Identify which cell holds the provided text, then report its (X, Y) central coordinate. 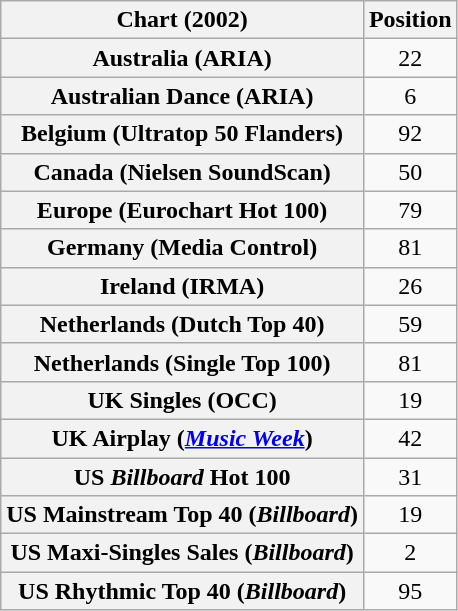
US Maxi-Singles Sales (Billboard) (182, 553)
Ireland (IRMA) (182, 286)
Position (410, 20)
6 (410, 96)
Australia (ARIA) (182, 58)
31 (410, 477)
UK Airplay (Music Week) (182, 438)
2 (410, 553)
Europe (Eurochart Hot 100) (182, 210)
59 (410, 324)
26 (410, 286)
US Mainstream Top 40 (Billboard) (182, 515)
Chart (2002) (182, 20)
50 (410, 172)
92 (410, 134)
US Rhythmic Top 40 (Billboard) (182, 591)
42 (410, 438)
Germany (Media Control) (182, 248)
Australian Dance (ARIA) (182, 96)
79 (410, 210)
Belgium (Ultratop 50 Flanders) (182, 134)
Netherlands (Dutch Top 40) (182, 324)
95 (410, 591)
Canada (Nielsen SoundScan) (182, 172)
US Billboard Hot 100 (182, 477)
22 (410, 58)
Netherlands (Single Top 100) (182, 362)
UK Singles (OCC) (182, 400)
